Return [x, y] of the center of cell containing provided text 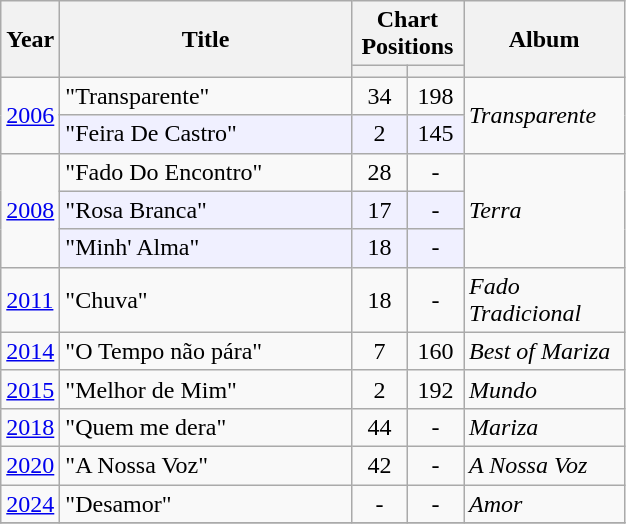
Best of Mariza [544, 351]
"Quem me dera" [206, 427]
2008 [30, 210]
2020 [30, 465]
198 [435, 96]
Year [30, 39]
Album [544, 39]
2015 [30, 389]
34 [379, 96]
28 [379, 172]
"O Tempo não pára" [206, 351]
"Desamor" [206, 503]
Fado Tradicional [544, 300]
Transparente [544, 115]
"Chuva" [206, 300]
"Feira De Castro" [206, 134]
192 [435, 389]
Terra [544, 210]
Mundo [544, 389]
"A Nossa Voz" [206, 465]
"Fado Do Encontro" [206, 172]
2024 [30, 503]
7 [379, 351]
"Rosa Branca" [206, 210]
2006 [30, 115]
44 [379, 427]
"Melhor de Mim" [206, 389]
2011 [30, 300]
Mariza [544, 427]
2018 [30, 427]
2014 [30, 351]
"Transparente" [206, 96]
160 [435, 351]
"Minh' Alma" [206, 248]
Chart Positions [407, 34]
A Nossa Voz [544, 465]
17 [379, 210]
Title [206, 39]
42 [379, 465]
145 [435, 134]
Amor [544, 503]
